Provide the [X, Y] coordinate of the cell's center where the given text is located.  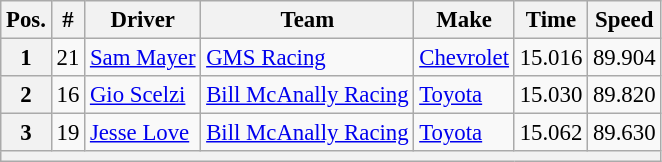
15.030 [550, 95]
3 [26, 133]
Pos. [26, 20]
Time [550, 20]
15.016 [550, 58]
Jesse Love [143, 133]
16 [68, 95]
Gio Scelzi [143, 95]
Speed [624, 20]
15.062 [550, 133]
GMS Racing [308, 58]
89.820 [624, 95]
Chevrolet [464, 58]
# [68, 20]
89.630 [624, 133]
Make [464, 20]
2 [26, 95]
19 [68, 133]
Sam Mayer [143, 58]
21 [68, 58]
89.904 [624, 58]
Driver [143, 20]
Team [308, 20]
1 [26, 58]
